Identify which cell holds the provided text, then report its [X, Y] central coordinate. 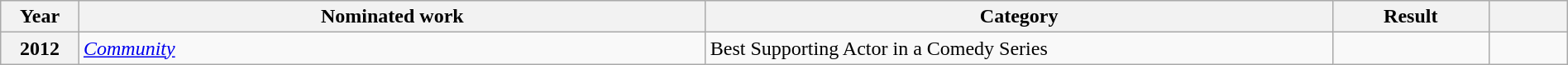
Best Supporting Actor in a Comedy Series [1019, 48]
Community [392, 48]
Nominated work [392, 17]
Category [1019, 17]
2012 [40, 48]
Result [1411, 17]
Year [40, 17]
